Output the [x, y] coordinate of the center of the cell containing the given text.  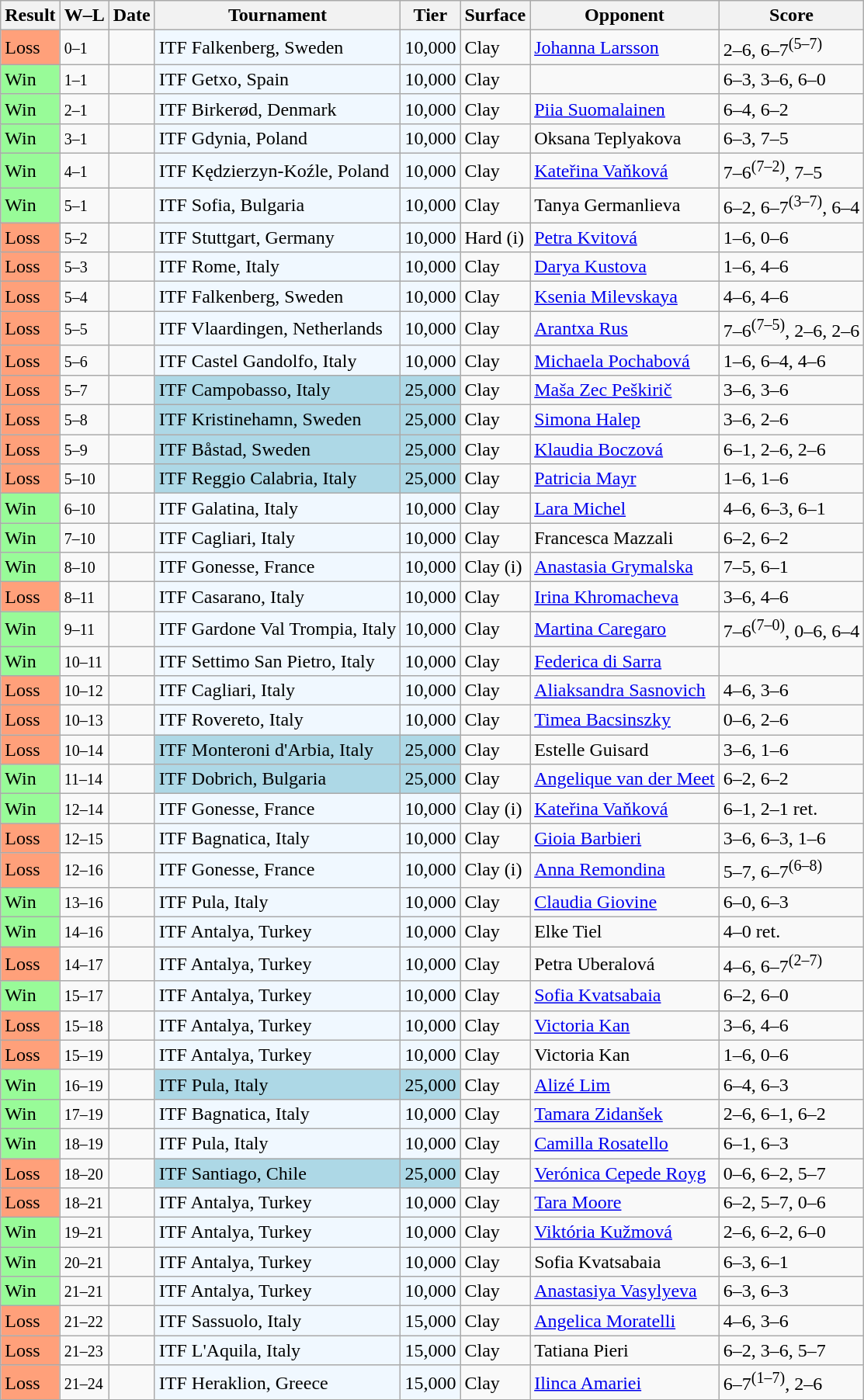
19–21 [84, 1232]
15–18 [84, 1025]
Anastasia Grymalska [625, 567]
6–2, 5–7, 0–6 [791, 1203]
6–0, 6–3 [791, 903]
8–11 [84, 597]
17–19 [84, 1114]
Result [30, 16]
6–4, 6–3 [791, 1084]
8–10 [84, 567]
5–4 [84, 296]
1–6, 6–4, 4–6 [791, 360]
ITF L'Aquila, Italy [278, 1350]
Date [132, 16]
15–19 [84, 1055]
2–6, 6–1, 6–2 [791, 1114]
Patricia Mayr [625, 479]
12–14 [84, 809]
Viktória Kužmová [625, 1232]
ITF Castel Gandolfo, Italy [278, 360]
9–11 [84, 629]
6–2, 6–0 [791, 996]
Anna Remondina [625, 871]
ITF Heraklion, Greece [278, 1383]
Johanna Larsson [625, 48]
7–6(7–2), 7–5 [791, 171]
2–6, 6–2, 6–0 [791, 1232]
Tournament [278, 16]
11–14 [84, 779]
Michaela Pochabová [625, 360]
ITF Santiago, Chile [278, 1173]
Tanya Germanlieva [625, 205]
ITF Kędzierzyn-Koźle, Poland [278, 171]
ITF Dobrich, Bulgaria [278, 779]
21–21 [84, 1291]
Darya Kustova [625, 267]
Simona Halep [625, 420]
ITF Vlaardingen, Netherlands [278, 329]
20–21 [84, 1262]
Ksenia Milevskaya [625, 296]
W–L [84, 16]
3–6, 6–3, 1–6 [791, 838]
Opponent [625, 16]
6–3, 6–1 [791, 1262]
18–20 [84, 1173]
Francesca Mazzali [625, 538]
ITF Rome, Italy [278, 267]
5–1 [84, 205]
3–6, 3–6 [791, 390]
Claudia Giovine [625, 903]
6–10 [84, 508]
6–1, 2–6, 2–6 [791, 449]
6–3, 6–3 [791, 1291]
ITF Galatina, Italy [278, 508]
1–6, 4–6 [791, 267]
Tamara Zidanšek [625, 1114]
Piia Suomalainen [625, 109]
4–6, 6–3, 6–1 [791, 508]
Alizé Lim [625, 1084]
Tier [430, 16]
Elke Tiel [625, 932]
5–3 [84, 267]
6–1, 2–1 ret. [791, 809]
4–6, 4–6 [791, 296]
Ilinca Amariei [625, 1383]
0–1 [84, 48]
ITF Campobasso, Italy [278, 390]
6–2, 3–6, 5–7 [791, 1350]
ITF Reggio Calabria, Italy [278, 479]
Estelle Guisard [625, 750]
6–3, 3–6, 6–0 [791, 79]
Verónica Cepede Royg [625, 1173]
3–1 [84, 138]
6–1, 6–3 [791, 1144]
Lara Michel [625, 508]
ITF Båstad, Sweden [278, 449]
ITF Birkerød, Denmark [278, 109]
Martina Caregaro [625, 629]
7–5, 6–1 [791, 567]
Petra Uberalová [625, 964]
1–6, 1–6 [791, 479]
3–6, 2–6 [791, 420]
2–6, 6–7(5–7) [791, 48]
Angelique van der Meet [625, 779]
Score [791, 16]
10–12 [84, 691]
5–8 [84, 420]
ITF Sassuolo, Italy [278, 1321]
16–19 [84, 1084]
10–13 [84, 720]
0–6, 6–2, 5–7 [791, 1173]
4–1 [84, 171]
6–7(1–7), 2–6 [791, 1383]
ITF Casarano, Italy [278, 597]
5–2 [84, 237]
18–21 [84, 1203]
5–7, 6–7(6–8) [791, 871]
Gioia Barbieri [625, 838]
Klaudia Boczová [625, 449]
3–6, 1–6 [791, 750]
Tatiana Pieri [625, 1350]
Arantxa Rus [625, 329]
Camilla Rosatello [625, 1144]
2–1 [84, 109]
ITF Gardone Val Trompia, Italy [278, 629]
5–10 [84, 479]
5–5 [84, 329]
21–24 [84, 1383]
ITF Stuttgart, Germany [278, 237]
ITF Settimo San Pietro, Italy [278, 661]
Aliaksandra Sasnovich [625, 691]
1–1 [84, 79]
10–11 [84, 661]
Anastasiya Vasylyeva [625, 1291]
6–2, 6–7(3–7), 6–4 [791, 205]
12–15 [84, 838]
Angelica Moratelli [625, 1321]
14–17 [84, 964]
Federica di Sarra [625, 661]
4–0 ret. [791, 932]
12–16 [84, 871]
5–6 [84, 360]
21–23 [84, 1350]
6–4, 6–2 [791, 109]
ITF Gdynia, Poland [278, 138]
Oksana Teplyakova [625, 138]
ITF Monteroni d'Arbia, Italy [278, 750]
5–9 [84, 449]
Hard (i) [495, 237]
Irina Khromacheva [625, 597]
6–3, 7–5 [791, 138]
15–17 [84, 996]
5–7 [84, 390]
Timea Bacsinszky [625, 720]
Petra Kvitová [625, 237]
7–10 [84, 538]
ITF Rovereto, Italy [278, 720]
7–6(7–0), 0–6, 6–4 [791, 629]
ITF Getxo, Spain [278, 79]
7–6(7–5), 2–6, 2–6 [791, 329]
Surface [495, 16]
4–6, 6–7(2–7) [791, 964]
21–22 [84, 1321]
14–16 [84, 932]
ITF Kristinehamn, Sweden [278, 420]
0–6, 2–6 [791, 720]
Tara Moore [625, 1203]
18–19 [84, 1144]
Maša Zec Peškirič [625, 390]
10–14 [84, 750]
13–16 [84, 903]
ITF Sofia, Bulgaria [278, 205]
